Extract the [x, y] coordinate from the center of the cell holding the provided text.  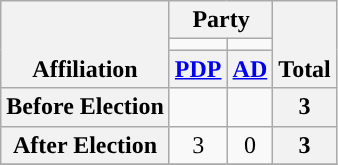
After Election [86, 145]
Party [220, 20]
0 [250, 145]
PDP [198, 69]
Before Election [86, 107]
Total [305, 44]
Affiliation [86, 44]
AD [250, 69]
